Extract the (X, Y) coordinate from the center of the cell holding the provided text.  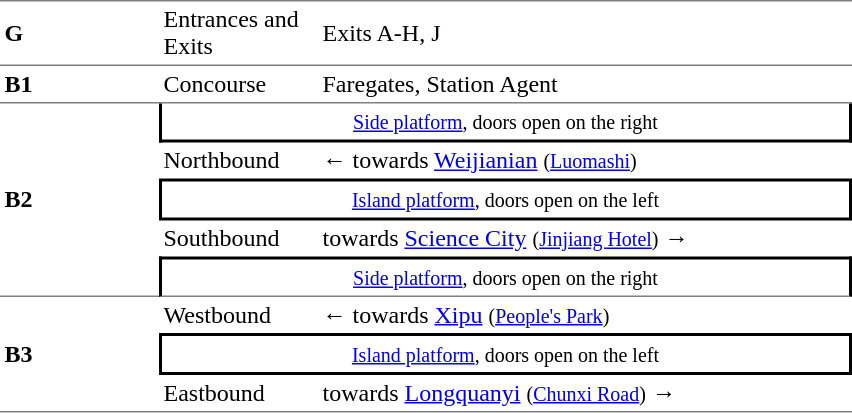
B3 (80, 355)
G (80, 33)
Entrances and Exits (238, 33)
Concourse (238, 85)
B2 (80, 201)
towards Science City (Jinjiang Hotel) → (585, 238)
Eastbound (238, 394)
← towards Weijianian (Luomashi) (585, 160)
Faregates, Station Agent (585, 85)
B1 (80, 85)
Westbound (238, 315)
Exits A-H, J (585, 33)
Southbound (238, 238)
towards Longquanyi (Chunxi Road) → (585, 394)
Northbound (238, 160)
← towards Xipu (People's Park) (585, 315)
